Locate the cell with the specified text and output its [X, Y] center coordinate. 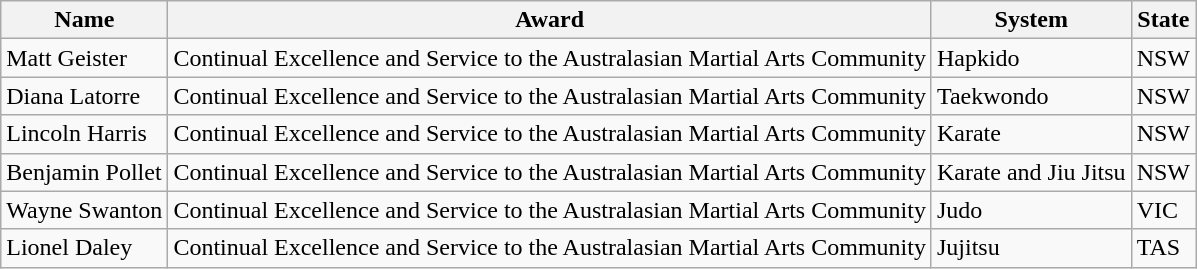
Karate and Jiu Jitsu [1031, 172]
System [1031, 20]
Hapkido [1031, 58]
Lionel Daley [84, 248]
Karate [1031, 134]
Award [550, 20]
Name [84, 20]
TAS [1163, 248]
Judo [1031, 210]
Jujitsu [1031, 248]
Wayne Swanton [84, 210]
Lincoln Harris [84, 134]
Matt Geister [84, 58]
VIC [1163, 210]
State [1163, 20]
Diana Latorre [84, 96]
Taekwondo [1031, 96]
Benjamin Pollet [84, 172]
